Output the (x, y) coordinate of the center of the cell containing the given text.  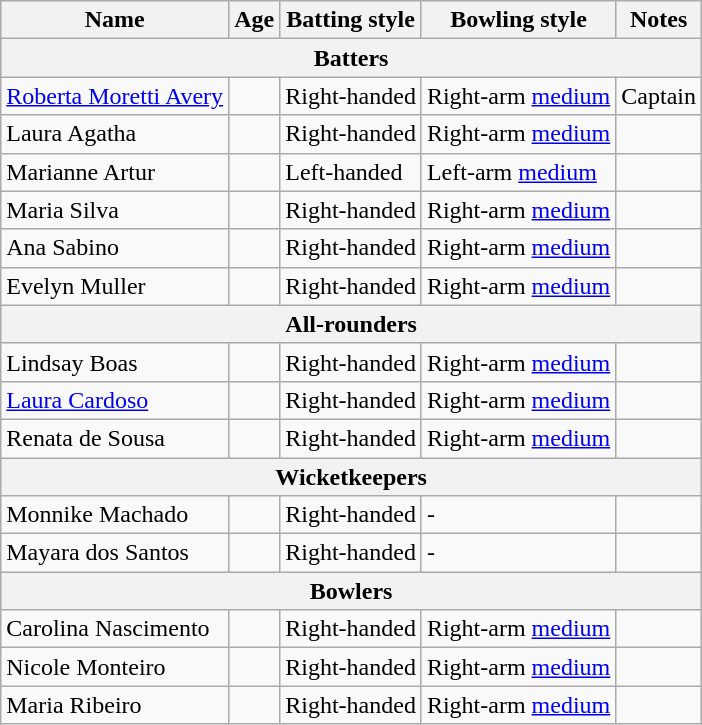
Laura Agatha (115, 134)
Maria Ribeiro (115, 705)
Notes (659, 20)
Mayara dos Santos (115, 553)
Wicketkeepers (352, 477)
Maria Silva (115, 210)
Name (115, 20)
Carolina Nascimento (115, 629)
Marianne Artur (115, 172)
Nicole Monteiro (115, 667)
Left-arm medium (518, 172)
Renata de Sousa (115, 438)
Laura Cardoso (115, 400)
Batting style (351, 20)
Monnike Machado (115, 515)
All-rounders (352, 324)
Batters (352, 58)
Lindsay Boas (115, 362)
Bowlers (352, 591)
Evelyn Muller (115, 286)
Age (254, 20)
Ana Sabino (115, 248)
Captain (659, 96)
Left-handed (351, 172)
Bowling style (518, 20)
Roberta Moretti Avery (115, 96)
